Detect which cell encompasses the target text, then output its (X, Y) center coordinate. 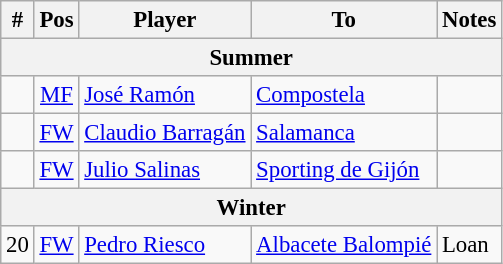
Albacete Balompié (344, 245)
Player (165, 20)
Compostela (344, 95)
MF (56, 95)
Pos (56, 20)
# (18, 20)
José Ramón (165, 95)
To (344, 20)
Loan (470, 245)
Julio Salinas (165, 170)
Salamanca (344, 133)
Notes (470, 20)
Sporting de Gijón (344, 170)
Summer (252, 58)
Pedro Riesco (165, 245)
Winter (252, 208)
20 (18, 245)
Claudio Barragán (165, 133)
